Extract the (x, y) coordinate from the center of the cell holding the provided text.  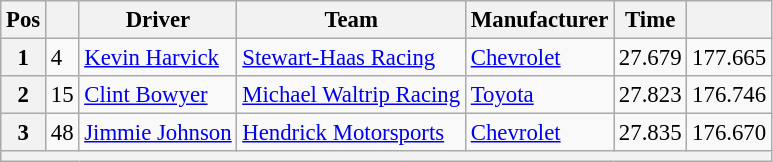
Michael Waltrip Racing (352, 95)
Time (650, 20)
15 (62, 95)
48 (62, 133)
176.670 (730, 133)
176.746 (730, 95)
Clint Bowyer (158, 95)
Hendrick Motorsports (352, 133)
4 (62, 58)
Team (352, 20)
177.665 (730, 58)
Stewart-Haas Racing (352, 58)
Kevin Harvick (158, 58)
27.679 (650, 58)
27.823 (650, 95)
27.835 (650, 133)
Manufacturer (539, 20)
2 (24, 95)
3 (24, 133)
Driver (158, 20)
1 (24, 58)
Jimmie Johnson (158, 133)
Pos (24, 20)
Toyota (539, 95)
